Return (x, y) of the center of cell containing provided text 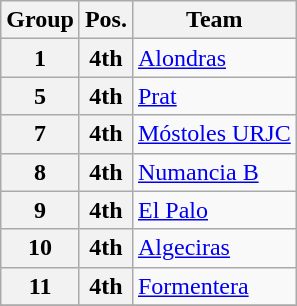
11 (40, 286)
1 (40, 58)
Group (40, 20)
Algeciras (214, 248)
5 (40, 96)
Prat (214, 96)
El Palo (214, 210)
10 (40, 248)
Alondras (214, 58)
7 (40, 134)
Móstoles URJC (214, 134)
Formentera (214, 286)
9 (40, 210)
Pos. (106, 20)
Numancia B (214, 172)
8 (40, 172)
Team (214, 20)
